Output the [x, y] coordinate of the center of the cell containing the given text.  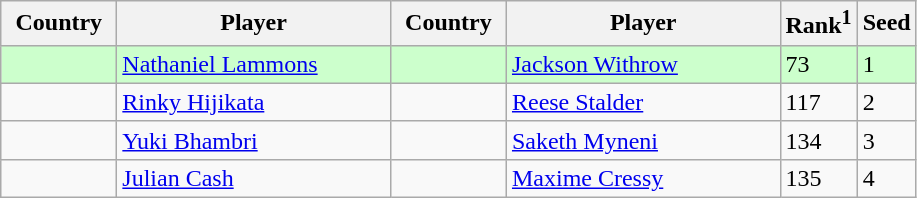
117 [818, 102]
Rinky Hijikata [254, 102]
135 [818, 178]
4 [886, 178]
73 [818, 64]
Seed [886, 24]
2 [886, 102]
Maxime Cressy [643, 178]
1 [886, 64]
Nathaniel Lammons [254, 64]
Jackson Withrow [643, 64]
Reese Stalder [643, 102]
134 [818, 140]
Rank1 [818, 24]
3 [886, 140]
Julian Cash [254, 178]
Saketh Myneni [643, 140]
Yuki Bhambri [254, 140]
